For the text-containing cell, return its midpoint in (x, y) coordinate format. 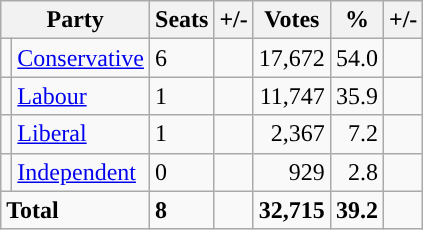
Votes (292, 20)
2,367 (292, 134)
11,747 (292, 96)
8 (182, 210)
35.9 (356, 96)
39.2 (356, 210)
Total (76, 210)
Independent (81, 172)
929 (292, 172)
7.2 (356, 134)
2.8 (356, 172)
Labour (81, 96)
Party (76, 20)
54.0 (356, 58)
Conservative (81, 58)
32,715 (292, 210)
Liberal (81, 134)
6 (182, 58)
Seats (182, 20)
% (356, 20)
17,672 (292, 58)
0 (182, 172)
